For the text-containing cell, return its midpoint in (X, Y) coordinate format. 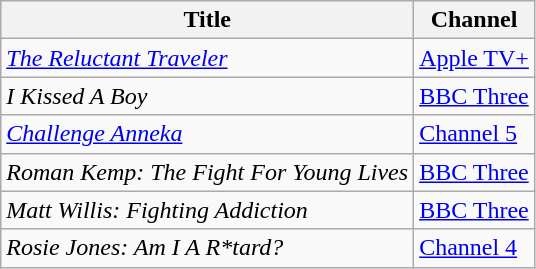
I Kissed A Boy (208, 96)
Channel (474, 20)
Channel 5 (474, 134)
Title (208, 20)
Matt Willis: Fighting Addiction (208, 210)
Challenge Anneka (208, 134)
Apple TV+ (474, 58)
Rosie Jones: Am I A R*tard? (208, 248)
Channel 4 (474, 248)
The Reluctant Traveler (208, 58)
Roman Kemp: The Fight For Young Lives (208, 172)
